Find where the given text appears and provide that cell's center as (x, y) coordinate. 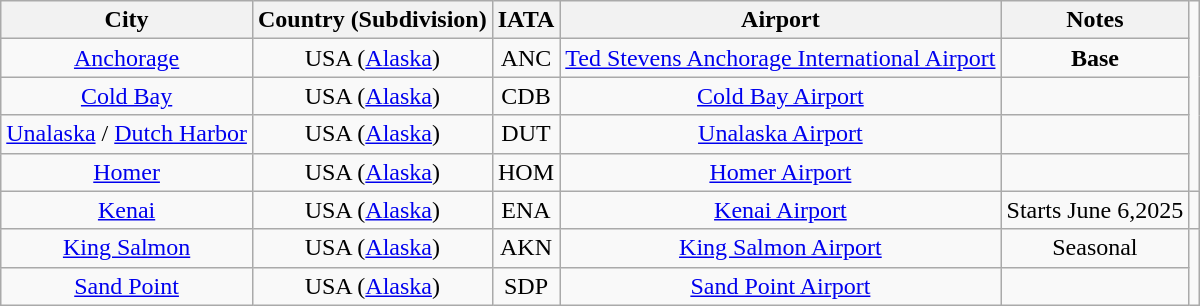
ANC (526, 58)
Starts June 6,2025 (1095, 210)
Notes (1095, 20)
Cold Bay (127, 96)
HOM (526, 172)
Unalaska Airport (780, 134)
IATA (526, 20)
Ted Stevens Anchorage International Airport (780, 58)
Sand Point (127, 286)
Kenai (127, 210)
SDP (526, 286)
AKN (526, 248)
Airport (780, 20)
Sand Point Airport (780, 286)
Homer (127, 172)
DUT (526, 134)
ENA (526, 210)
Unalaska / Dutch Harbor (127, 134)
Base (1095, 58)
City (127, 20)
King Salmon (127, 248)
Kenai Airport (780, 210)
CDB (526, 96)
King Salmon Airport (780, 248)
Seasonal (1095, 248)
Cold Bay Airport (780, 96)
Country (Subdivision) (372, 20)
Anchorage (127, 58)
Homer Airport (780, 172)
